Search for the cell housing the specified text and yield its [x, y] center coordinate. 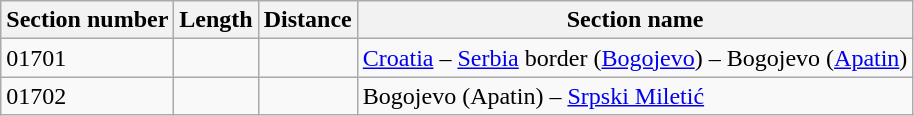
01702 [88, 96]
Croatia – Serbia border (Bogojevo) – Bogojevo (Apatin) [635, 58]
Length [216, 20]
Bogojevo (Apatin) – Srpski Miletić [635, 96]
Section number [88, 20]
Distance [308, 20]
01701 [88, 58]
Section name [635, 20]
